Locate the cell with the specified text and output its [X, Y] center coordinate. 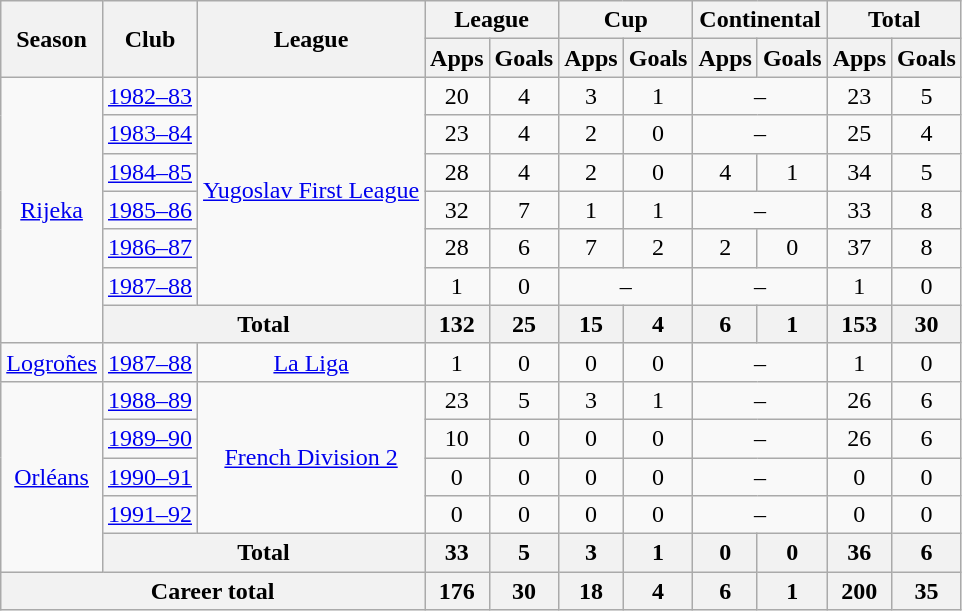
French Division 2 [312, 457]
176 [457, 591]
Continental [760, 20]
32 [457, 210]
1991–92 [150, 515]
35 [927, 591]
36 [859, 553]
200 [859, 591]
Orléans [52, 476]
1983–84 [150, 134]
1988–89 [150, 400]
20 [457, 96]
1986–87 [150, 248]
1989–90 [150, 438]
37 [859, 248]
1985–86 [150, 210]
1982–83 [150, 96]
Logroñes [52, 362]
La Liga [312, 362]
Career total [213, 591]
15 [591, 324]
18 [591, 591]
Yugoslav First League [312, 191]
1990–91 [150, 477]
Season [52, 39]
Rijeka [52, 210]
10 [457, 438]
34 [859, 172]
Club [150, 39]
Cup [626, 20]
1984–85 [150, 172]
153 [859, 324]
132 [457, 324]
